Return the [x, y] coordinate for the center point of the cell that contains the specified text.  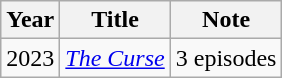
Year [30, 20]
The Curse [115, 58]
Note [226, 20]
3 episodes [226, 58]
2023 [30, 58]
Title [115, 20]
